Pinpoint the cell where the given text exists, returning its [X, Y] midpoint coordinate. 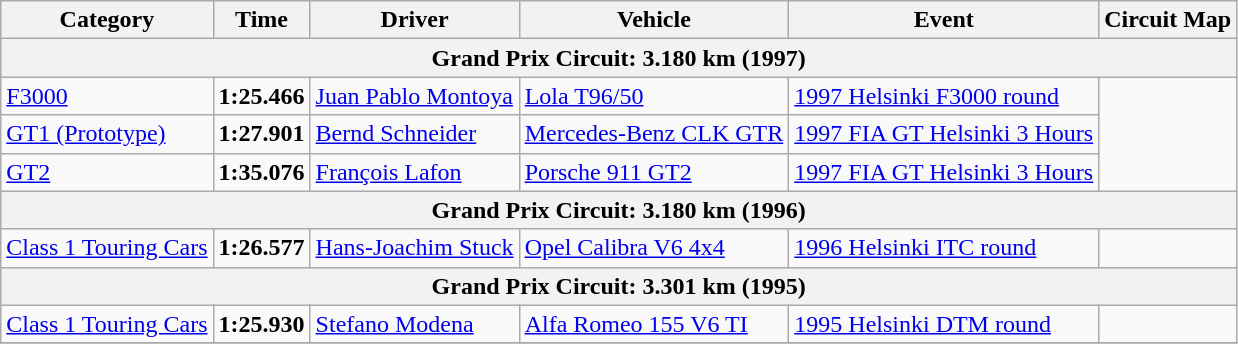
1:35.076 [262, 172]
1997 Helsinki F3000 round [944, 96]
Vehicle [654, 20]
François Lafon [414, 172]
Grand Prix Circuit: 3.180 km (1997) [619, 58]
Hans-Joachim Stuck [414, 248]
1:25.930 [262, 324]
1:25.466 [262, 96]
Grand Prix Circuit: 3.180 km (1996) [619, 210]
Mercedes-Benz CLK GTR [654, 134]
Stefano Modena [414, 324]
Opel Calibra V6 4x4 [654, 248]
Lola T96/50 [654, 96]
Circuit Map [1168, 20]
GT2 [107, 172]
1:27.901 [262, 134]
Time [262, 20]
1:26.577 [262, 248]
Category [107, 20]
Bernd Schneider [414, 134]
GT1 (Prototype) [107, 134]
1996 Helsinki ITC round [944, 248]
F3000 [107, 96]
Alfa Romeo 155 V6 TI [654, 324]
Driver [414, 20]
Juan Pablo Montoya [414, 96]
Grand Prix Circuit: 3.301 km (1995) [619, 286]
1995 Helsinki DTM round [944, 324]
Event [944, 20]
Porsche 911 GT2 [654, 172]
